From the cell containing the given text, extract its center point as (X, Y) coordinate. 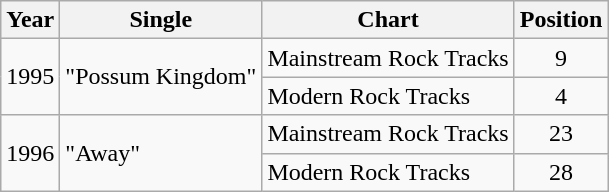
1996 (30, 153)
Chart (388, 20)
Single (161, 20)
23 (561, 134)
28 (561, 172)
"Away" (161, 153)
Position (561, 20)
1995 (30, 77)
Year (30, 20)
4 (561, 96)
"Possum Kingdom" (161, 77)
9 (561, 58)
